Find where the given text appears and provide that cell's center as [X, Y] coordinate. 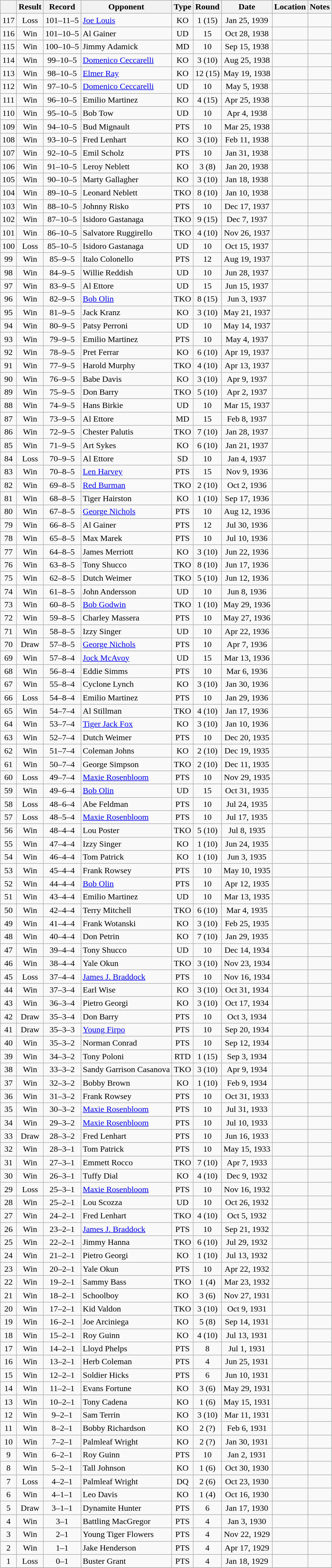
Jimmy Adamick [126, 47]
112 [8, 87]
Jimmy Hanna [126, 1242]
54–8–4 [62, 698]
26 [8, 1229]
76 [8, 565]
63–8–5 [62, 565]
May 29, 1936 [247, 605]
Soldier Hicks [126, 1375]
Jan 17, 1936 [247, 711]
49–6–4 [62, 790]
76–9–5 [62, 379]
Feb 25, 1935 [247, 923]
37 [8, 1083]
2 (6) [208, 1481]
Jan 18, 1929 [247, 1561]
25–2–1 [62, 1202]
61 [8, 764]
10–2–1 [62, 1402]
35–3–3 [62, 1030]
98 [8, 273]
Jan 21, 1937 [247, 445]
35 [8, 1109]
45–4–4 [62, 870]
Oct 31, 1935 [247, 790]
Tiger Hairston [126, 498]
16 [8, 1362]
77–9–5 [62, 365]
99 [8, 259]
Earl Wise [126, 990]
Notes [320, 7]
85 [8, 445]
11–2–1 [62, 1388]
John Andersson [126, 592]
91 [8, 365]
Leroy Neblett [126, 166]
Sep 14, 1931 [247, 1322]
17 [8, 1348]
101–11–5 [62, 20]
82 [8, 485]
31–3–2 [62, 1096]
50–7–4 [62, 764]
110 [8, 113]
Babe Davis [126, 379]
Jun 15, 1937 [247, 286]
93 [8, 339]
27 [8, 1216]
116 [8, 34]
35–3–2 [62, 1043]
70 [8, 645]
Young Firpo [126, 1030]
85–10–5 [62, 246]
81–9–5 [62, 312]
90–10–5 [62, 180]
Feb 11, 1938 [247, 140]
Nov 23, 1934 [247, 963]
81 [8, 498]
82–9–5 [62, 299]
67 [8, 684]
109 [8, 126]
14 [8, 1388]
23 [8, 1269]
Emil Scholz [126, 153]
Nov 16, 1934 [247, 976]
93–10–5 [62, 140]
19–2–1 [62, 1282]
34–3–2 [62, 1056]
Sandy Garrison Casanova [126, 1070]
Bob Godwin [126, 605]
59 [8, 790]
Eddie Simms [126, 671]
37–4–4 [62, 976]
Jan 10, 1938 [247, 193]
Apr 19, 1937 [247, 352]
Lloyd Phelps [126, 1348]
21 [8, 1295]
92 [8, 352]
Aug 19, 1937 [247, 259]
Lou Poster [126, 831]
Sep 3, 1934 [247, 1056]
69–8–5 [62, 485]
68–8–5 [62, 498]
66–8–5 [62, 525]
Feb 8, 1937 [247, 419]
Mar 23, 1932 [247, 1282]
51–7–4 [62, 751]
104 [8, 193]
Bud Mignault [126, 126]
12–2–1 [62, 1375]
35–3–4 [62, 1017]
Oct 5, 1932 [247, 1216]
Apr 12, 1935 [247, 884]
Terry Mitchell [126, 910]
65 [8, 711]
67–8–5 [62, 512]
Date [247, 7]
78 [8, 538]
Jan 30, 1931 [247, 1442]
Abe Feldman [126, 804]
73–9–5 [62, 419]
Nov 29, 1935 [247, 777]
1–1 [62, 1548]
8 (15) [208, 299]
Leonard Neblett [126, 193]
107 [8, 153]
79–9–5 [62, 339]
Oct 31, 1933 [247, 1096]
86–10–5 [62, 233]
113 [8, 73]
Schoolboy [126, 1295]
102 [8, 220]
Apr 13, 1937 [247, 365]
41–4–4 [62, 923]
43–4–4 [62, 897]
57–8–4 [62, 658]
Jan 10, 1936 [247, 724]
69 [8, 658]
Pret Ferrar [126, 352]
Apr 7, 1933 [247, 1162]
75 [8, 578]
22 [8, 1282]
Jack Kranz [126, 312]
13 [8, 1402]
Dec 7, 1937 [247, 220]
Jul 24, 1935 [247, 804]
90 [8, 379]
Oct 28, 1938 [247, 34]
Jun 24, 1935 [247, 844]
Coleman Johns [126, 751]
92–10–5 [62, 153]
108 [8, 140]
Don Petrin [126, 937]
Opponent [126, 7]
61–8–5 [62, 592]
Location [290, 7]
36 [8, 1096]
49–7–4 [62, 777]
Jan 2, 1931 [247, 1455]
3 [8, 1534]
0–1 [62, 1561]
117 [8, 20]
8–2–1 [62, 1428]
May 5, 1938 [247, 87]
64 [8, 724]
Jul 10, 1933 [247, 1123]
83 [8, 472]
Jun 16, 1933 [247, 1136]
Art Sykes [126, 445]
38–4–4 [62, 963]
48–4–4 [62, 831]
Jul 8, 1935 [247, 831]
Battling MacGregor [126, 1521]
May 29, 1931 [247, 1388]
Al Stillman [126, 711]
Joe Louis [126, 20]
80 [8, 512]
Jul 29, 1932 [247, 1242]
Emmett Rocco [126, 1162]
54 [8, 857]
Lou Scozza [126, 1202]
27–3–1 [62, 1162]
60 [8, 777]
Charley Massera [126, 618]
29 [8, 1189]
87–10–5 [62, 220]
7 [8, 1481]
4–2–1 [62, 1481]
99–10–5 [62, 60]
34 [8, 1123]
52–7–4 [62, 737]
Jan 17, 1930 [247, 1508]
Aug 25, 1938 [247, 60]
89 [8, 392]
46–4–4 [62, 857]
79 [8, 525]
Tall Johnson [126, 1468]
66 [8, 698]
Cyclone Lynch [126, 684]
Marty Gallagher [126, 180]
2 [8, 1548]
52 [8, 884]
Max Marek [126, 538]
Jan 20, 1938 [247, 166]
100 [8, 246]
Tony Cadena [126, 1402]
Kid Valdon [126, 1309]
Elmer Ray [126, 73]
Jun 3, 1937 [247, 299]
75–9–5 [62, 392]
May 15, 1933 [247, 1149]
Sep 20, 1934 [247, 1030]
70–8–5 [62, 472]
64–8–5 [62, 551]
Tony Poloni [126, 1056]
43 [8, 1003]
Jan 25, 1939 [247, 20]
33 [8, 1136]
70–9–5 [62, 459]
5 (8) [208, 1322]
James Merriott [126, 551]
9 [8, 1455]
71 [8, 631]
13–2–1 [62, 1362]
Jul 1, 1931 [247, 1348]
Apr 7, 1936 [247, 645]
46 [8, 963]
7–2–1 [62, 1442]
26–3–1 [62, 1176]
115 [8, 47]
54–7–4 [62, 711]
48–5–4 [62, 817]
86 [8, 432]
36–3–4 [62, 1003]
Jun 17, 1936 [247, 565]
Young Tiger Flowers [126, 1534]
May 19, 1938 [247, 73]
Mar 13, 1935 [247, 897]
Hans Birkie [126, 406]
60–8–5 [62, 605]
Chester Palutis [126, 432]
47 [8, 950]
Mar 6, 1936 [247, 671]
Leo Davis [126, 1495]
Oct 16, 1930 [247, 1495]
24 [8, 1256]
Mar 13, 1936 [247, 658]
44–4–4 [62, 884]
28–3–1 [62, 1149]
21–2–1 [62, 1256]
Sep 15, 1938 [247, 47]
84–9–5 [62, 273]
Joe Arciniega [126, 1322]
41 [8, 1030]
Jan 3, 1930 [247, 1521]
DQ [182, 1481]
Jan 28, 1937 [247, 432]
Bobby Richardson [126, 1428]
Jake Henderson [126, 1548]
Italo Colonello [126, 259]
38 [8, 1070]
58–8–5 [62, 631]
14–2–1 [62, 1348]
Dec 11, 1935 [247, 764]
Jul 10, 1936 [247, 538]
53–7–4 [62, 724]
Red Burman [126, 485]
May 27, 1936 [247, 618]
42–4–4 [62, 910]
Patsy Perroni [126, 326]
15–2–1 [62, 1335]
Jock McAvoy [126, 658]
57 [8, 817]
Harold Murphy [126, 365]
30 [8, 1176]
Jan 4, 1937 [247, 459]
96–10–5 [62, 100]
11 [8, 1428]
19 [8, 1322]
Frank Wotanski [126, 923]
33–3–2 [62, 1070]
16–2–1 [62, 1322]
Type [182, 7]
Jun 10, 1931 [247, 1375]
55 [8, 844]
Jun 28, 1937 [247, 273]
Apr 2, 1937 [247, 392]
25 [8, 1242]
29–3–2 [62, 1123]
Oct 31, 1934 [247, 990]
31 [8, 1162]
Oct 17, 1934 [247, 1003]
5 [8, 1508]
Buster Grant [126, 1561]
105 [8, 180]
53 [8, 870]
74–9–5 [62, 406]
Len Harvey [126, 472]
4–1–1 [62, 1495]
3 (8) [208, 166]
100–10–5 [62, 47]
Dec 20, 1935 [247, 737]
65–8–5 [62, 538]
48 [8, 937]
73 [8, 605]
Nov 22, 1929 [247, 1534]
Apr 22, 1932 [247, 1269]
Jun 3, 1935 [247, 857]
97 [8, 286]
Jan 18, 1938 [247, 180]
Jan 29, 1936 [247, 698]
30–3–2 [62, 1109]
12 (15) [208, 73]
Dec 14, 1934 [247, 950]
6–2–1 [62, 1455]
Jan 29, 1935 [247, 937]
May 14, 1937 [247, 326]
96 [8, 299]
Result [30, 7]
25–3–1 [62, 1189]
Apr 25, 1938 [247, 100]
George Simpson [126, 764]
Sep 17, 1936 [247, 498]
Apr 17, 1929 [247, 1548]
RTD [182, 1056]
Sammy Bass [126, 1282]
5–2–1 [62, 1468]
Jun 8, 1936 [247, 592]
106 [8, 166]
72 [8, 618]
Oct 23, 1930 [247, 1481]
32–3–2 [62, 1083]
39–4–4 [62, 950]
85–9–5 [62, 259]
Dec 9, 1932 [247, 1176]
Jul 17, 1935 [247, 817]
114 [8, 60]
Tuffy Dial [126, 1176]
Sep 12, 1934 [247, 1043]
23–2–1 [62, 1229]
Feb 9, 1934 [247, 1083]
Jul 13, 1932 [247, 1256]
Oct 9, 1931 [247, 1309]
103 [8, 206]
Apr 9, 1937 [247, 379]
51 [8, 897]
62 [8, 751]
55–8–4 [62, 684]
87 [8, 419]
3–1 [62, 1521]
80–9–5 [62, 326]
Record [62, 7]
72–9–5 [62, 432]
74 [8, 592]
Feb 6, 1931 [247, 1428]
84 [8, 459]
68 [8, 671]
44 [8, 990]
Evans Fortune [126, 1388]
59–8–5 [62, 618]
111 [8, 100]
77 [8, 551]
28 [8, 1202]
95–10–5 [62, 113]
Jul 13, 1931 [247, 1335]
49 [8, 923]
98–10–5 [62, 73]
May 21, 1937 [247, 312]
Sep 21, 1932 [247, 1229]
Aug 12, 1936 [247, 512]
Apr 22, 1936 [247, 631]
Oct 2, 1936 [247, 485]
4 (15) [208, 100]
Bob Tow [126, 113]
Nov 27, 1931 [247, 1295]
97–10–5 [62, 87]
May 4, 1937 [247, 339]
Norman Conrad [126, 1043]
45 [8, 976]
22–2–1 [62, 1242]
Mar 11, 1931 [247, 1415]
24–2–1 [62, 1216]
Apr 9, 1934 [247, 1070]
89–10–5 [62, 193]
Apr 4, 1938 [247, 113]
Tiger Jack Fox [126, 724]
28–3–2 [62, 1136]
42 [8, 1017]
63 [8, 737]
48–6–4 [62, 804]
Oct 3, 1934 [247, 1017]
May 10, 1935 [247, 870]
32 [8, 1149]
SD [182, 459]
Nov 16, 1932 [247, 1189]
Herb Coleman [126, 1362]
Nov 9, 1936 [247, 472]
Jul 30, 1936 [247, 525]
95 [8, 312]
88–10–5 [62, 206]
101–10–5 [62, 34]
Dynamite Hunter [126, 1508]
88 [8, 406]
Mar 15, 1937 [247, 406]
Jan 30, 1936 [247, 684]
58 [8, 804]
2–1 [62, 1534]
Oct 30, 1930 [247, 1468]
Round [208, 7]
62–8–5 [62, 578]
50 [8, 910]
Willie Reddish [126, 273]
37–3–4 [62, 990]
71–9–5 [62, 445]
Dec 17, 1937 [247, 206]
Oct 26, 1932 [247, 1202]
Jun 22, 1936 [247, 551]
39 [8, 1056]
56 [8, 831]
57–8–5 [62, 645]
9–2–1 [62, 1415]
Oct 15, 1937 [247, 246]
Jul 31, 1933 [247, 1109]
Jun 12, 1936 [247, 578]
40–4–4 [62, 937]
Salvatore Ruggirello [126, 233]
78–9–5 [62, 352]
Nov 26, 1937 [247, 233]
83–9–5 [62, 286]
May 15, 1931 [247, 1402]
Mar 4, 1935 [247, 910]
Johnny Risko [126, 206]
Dec 19, 1935 [247, 751]
18–2–1 [62, 1295]
20 [8, 1309]
94–10–5 [62, 126]
56–8–4 [62, 671]
Jun 25, 1931 [247, 1362]
18 [8, 1335]
Bobby Brown [126, 1083]
1 [8, 1561]
101 [8, 233]
94 [8, 326]
3–1–1 [62, 1508]
Mar 25, 1938 [247, 126]
40 [8, 1043]
Sam Terrin [126, 1415]
9 (15) [208, 220]
91–10–5 [62, 166]
Jan 31, 1938 [247, 153]
20–2–1 [62, 1269]
17–2–1 [62, 1309]
47–4–4 [62, 844]
